Find where the given text appears and provide that cell's center as (x, y) coordinate. 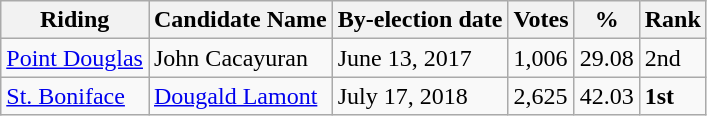
By-election date (420, 20)
29.08 (606, 58)
Votes (541, 20)
June 13, 2017 (420, 58)
Dougald Lamont (240, 96)
Candidate Name (240, 20)
42.03 (606, 96)
Point Douglas (75, 58)
2nd (672, 58)
John Cacayuran (240, 58)
Riding (75, 20)
Rank (672, 20)
St. Boniface (75, 96)
2,625 (541, 96)
1,006 (541, 58)
% (606, 20)
1st (672, 96)
July 17, 2018 (420, 96)
